Return the (X, Y) coordinate for the center point of the cell that contains the specified text.  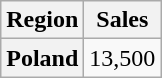
Region (42, 20)
13,500 (122, 58)
Poland (42, 58)
Sales (122, 20)
